Extract the (X, Y) coordinate from the center of the cell holding the provided text.  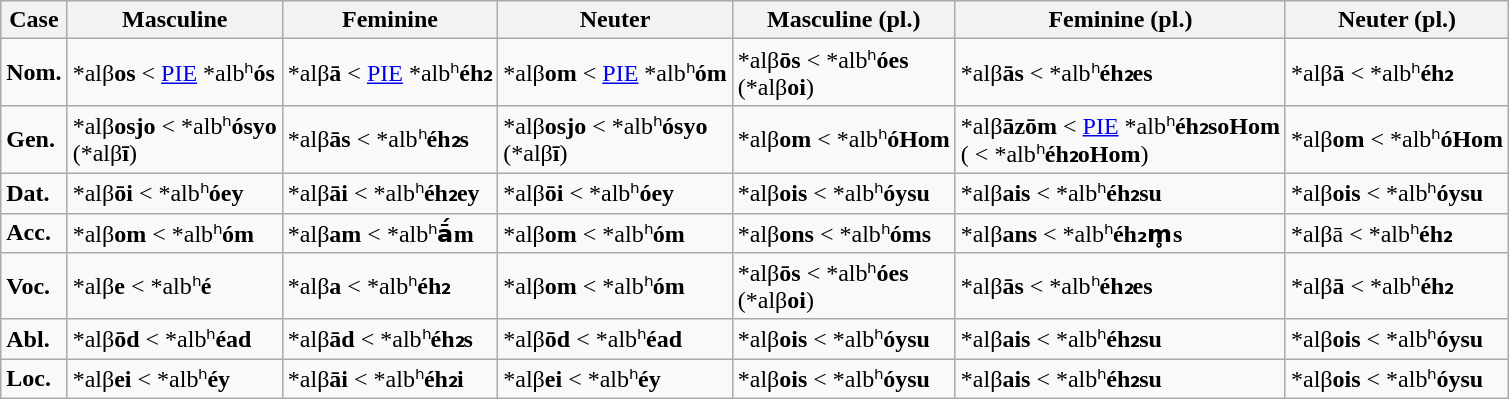
Masculine (174, 20)
*alβons < *albʰóms (844, 233)
Nom. (34, 72)
*alβam < *albʰā́m (390, 233)
*alβāi < *albʰéh₂ey (390, 193)
*alβos < PIE *albʰós (174, 72)
*alβā < PIE *albʰéh₂ (390, 72)
*alβāzōm < PIE *albʰéh₂soHom( < *albʰéh₂oHom) (1120, 139)
Acc. (34, 233)
Loc. (34, 379)
Masculine (pl.) (844, 20)
*alβās < *albʰéh₂s (390, 139)
*alβans < *albʰéh₂m̥s (1120, 233)
*alβom < PIE *albʰóm (615, 72)
*alβāi < *albʰéh₂i (390, 379)
Neuter (pl.) (1396, 20)
Voc. (34, 286)
*alβa < *albʰéh₂ (390, 286)
Abl. (34, 339)
Gen. (34, 139)
*alβe < *albʰé (174, 286)
Feminine (390, 20)
*alβād < *albʰéh₂s (390, 339)
Neuter (615, 20)
Dat. (34, 193)
Case (34, 20)
Feminine (pl.) (1120, 20)
